Find where the given text appears and provide that cell's center as (x, y) coordinate. 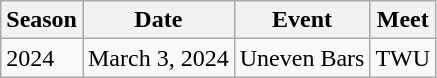
March 3, 2024 (158, 58)
Meet (403, 20)
Event (302, 20)
2024 (42, 58)
Season (42, 20)
TWU (403, 58)
Uneven Bars (302, 58)
Date (158, 20)
